Return the [X, Y] coordinate for the center point of the cell that contains the specified text.  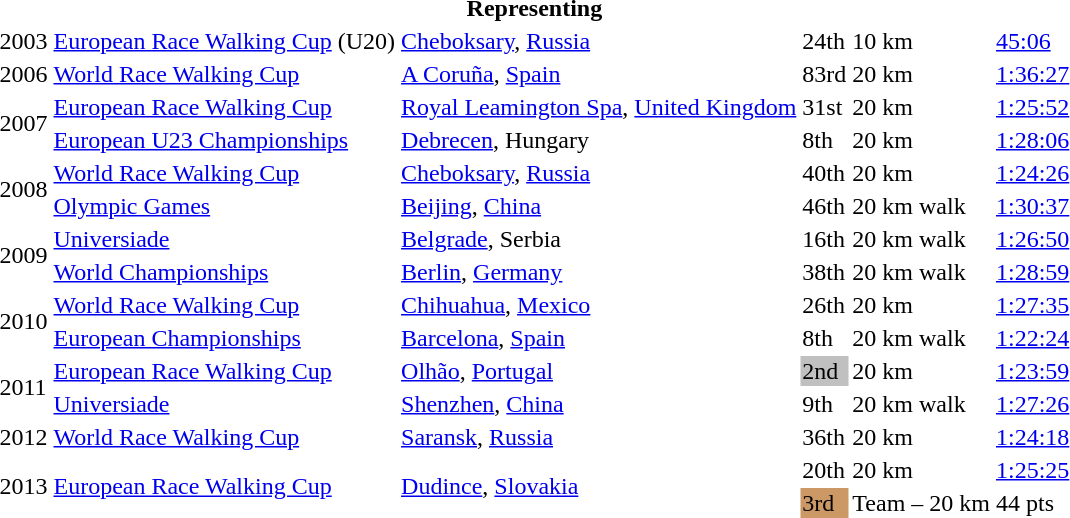
1:26:50 [1032, 239]
Beijing, China [599, 206]
European Race Walking Cup (U20) [224, 41]
1:23:59 [1032, 371]
45:06 [1032, 41]
Belgrade, Serbia [599, 239]
1:27:26 [1032, 404]
31st [824, 107]
2nd [824, 371]
Olympic Games [224, 206]
Berlin, Germany [599, 272]
26th [824, 305]
European Championships [224, 338]
Shenzhen, China [599, 404]
10 km [922, 41]
38th [824, 272]
24th [824, 41]
Chihuahua, Mexico [599, 305]
1:28:06 [1032, 140]
3rd [824, 503]
Royal Leamington Spa, United Kingdom [599, 107]
36th [824, 437]
Team – 20 km [922, 503]
Olhão, Portugal [599, 371]
1:36:27 [1032, 74]
44 pts [1032, 503]
World Championships [224, 272]
1:25:52 [1032, 107]
1:24:26 [1032, 173]
40th [824, 173]
20th [824, 470]
16th [824, 239]
A Coruña, Spain [599, 74]
Debrecen, Hungary [599, 140]
Saransk, Russia [599, 437]
European U23 Championships [224, 140]
Dudince, Slovakia [599, 486]
1:24:18 [1032, 437]
46th [824, 206]
1:28:59 [1032, 272]
83rd [824, 74]
1:22:24 [1032, 338]
1:27:35 [1032, 305]
9th [824, 404]
Barcelona, Spain [599, 338]
1:30:37 [1032, 206]
1:25:25 [1032, 470]
